Return the (x, y) coordinate for the center point of the cell that contains the specified text.  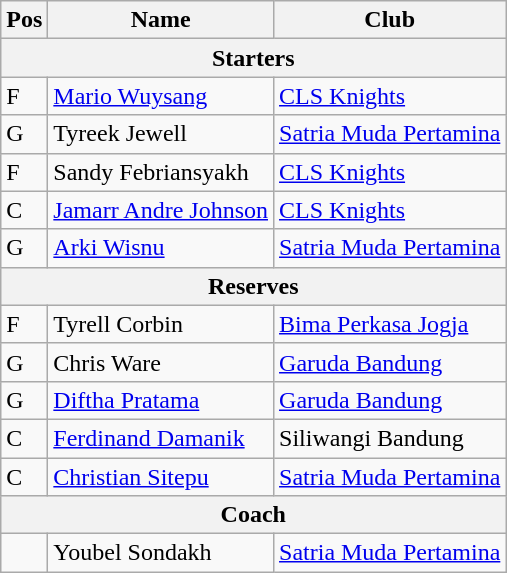
Mario Wuysang (161, 96)
Coach (254, 515)
Jamarr Andre Johnson (161, 210)
Siliwangi Bandung (390, 438)
Tyreek Jewell (161, 134)
Christian Sitepu (161, 477)
Arki Wisnu (161, 248)
Tyrell Corbin (161, 324)
Name (161, 20)
Ferdinand Damanik (161, 438)
Sandy Febriansyakh (161, 172)
Reserves (254, 286)
Club (390, 20)
Chris Ware (161, 362)
Pos (24, 20)
Bima Perkasa Jogja (390, 324)
Diftha Pratama (161, 400)
Starters (254, 58)
Youbel Sondakh (161, 553)
